Capture the cell that displays the provided text and extract its (X, Y) central coordinate. 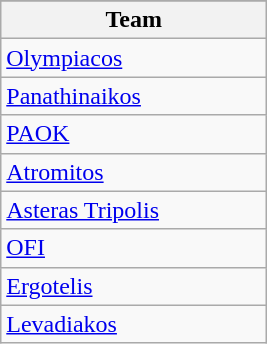
PAOK (134, 134)
Olympiacos (134, 58)
Asteras Tripolis (134, 210)
Ergotelis (134, 286)
Team (134, 20)
OFI (134, 248)
Atromitos (134, 172)
Levadiakos (134, 324)
Panathinaikos (134, 96)
